Search for the cell housing the specified text and yield its [X, Y] center coordinate. 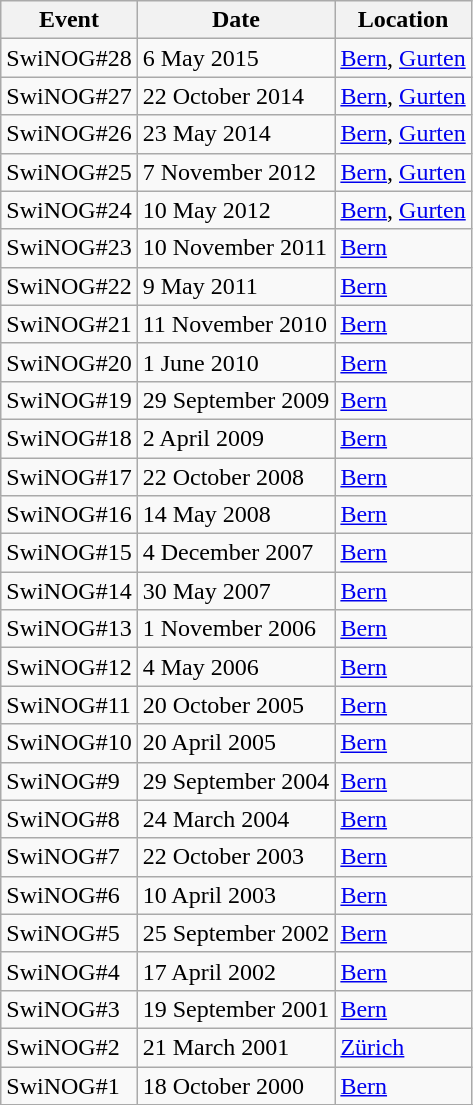
23 May 2014 [236, 134]
10 May 2012 [236, 210]
19 September 2001 [236, 1009]
SwiNOG#20 [69, 362]
SwiNOG#15 [69, 553]
11 November 2010 [236, 324]
30 May 2007 [236, 591]
1 June 2010 [236, 362]
SwiNOG#19 [69, 400]
SwiNOG#26 [69, 134]
SwiNOG#10 [69, 743]
SwiNOG#12 [69, 667]
21 March 2001 [236, 1047]
9 May 2011 [236, 286]
SwiNOG#25 [69, 172]
SwiNOG#11 [69, 705]
22 October 2008 [236, 477]
22 October 2003 [236, 857]
SwiNOG#28 [69, 58]
29 September 2004 [236, 781]
SwiNOG#1 [69, 1085]
2 April 2009 [236, 438]
SwiNOG#27 [69, 96]
4 December 2007 [236, 553]
Date [236, 20]
SwiNOG#21 [69, 324]
Location [403, 20]
SwiNOG#23 [69, 248]
SwiNOG#2 [69, 1047]
SwiNOG#3 [69, 1009]
7 November 2012 [236, 172]
29 September 2009 [236, 400]
14 May 2008 [236, 515]
SwiNOG#9 [69, 781]
SwiNOG#5 [69, 933]
SwiNOG#13 [69, 629]
10 November 2011 [236, 248]
22 October 2014 [236, 96]
SwiNOG#14 [69, 591]
SwiNOG#8 [69, 819]
SwiNOG#6 [69, 895]
20 April 2005 [236, 743]
SwiNOG#7 [69, 857]
Zürich [403, 1047]
SwiNOG#17 [69, 477]
10 April 2003 [236, 895]
SwiNOG#22 [69, 286]
25 September 2002 [236, 933]
SwiNOG#4 [69, 971]
SwiNOG#24 [69, 210]
18 October 2000 [236, 1085]
1 November 2006 [236, 629]
4 May 2006 [236, 667]
20 October 2005 [236, 705]
Event [69, 20]
24 March 2004 [236, 819]
SwiNOG#18 [69, 438]
6 May 2015 [236, 58]
SwiNOG#16 [69, 515]
17 April 2002 [236, 971]
